Return the [X, Y] coordinate for the center point of the cell that contains the specified text.  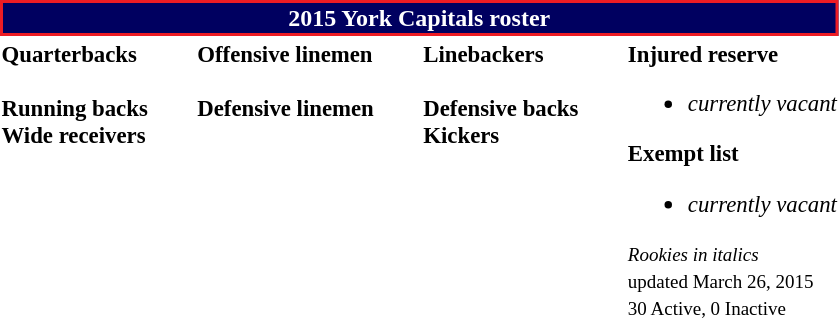
2015 York Capitals roster [419, 18]
